Capture the cell that displays the provided text and extract its (X, Y) central coordinate. 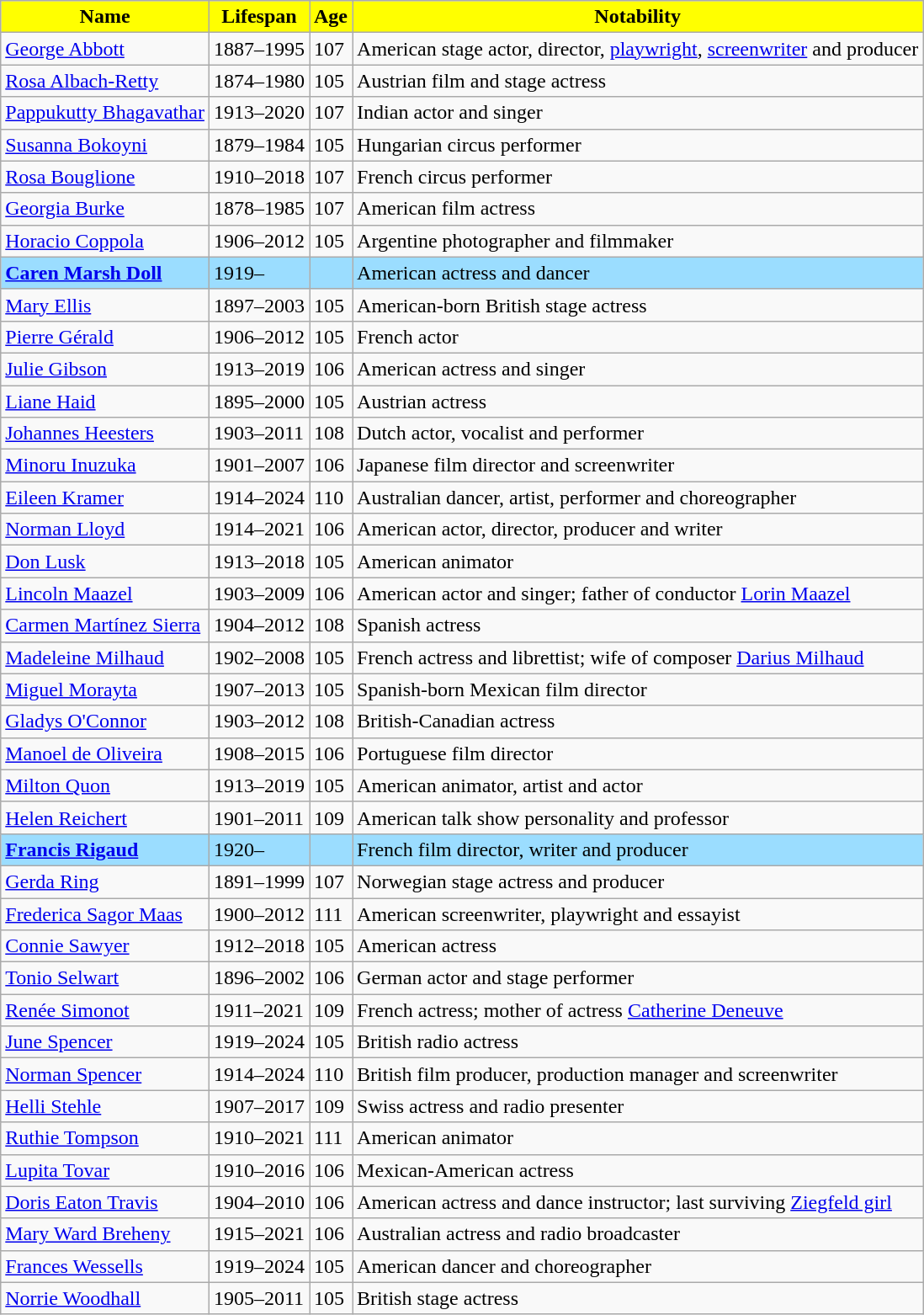
1904–2010 (259, 1202)
Lifespan (259, 17)
American screenwriter, playwright and essayist (638, 913)
Tonio Selwart (105, 978)
French actor (638, 337)
Miguel Morayta (105, 689)
Johannes Heesters (105, 434)
1911–2021 (259, 1010)
1913–2020 (259, 113)
1910–2016 (259, 1170)
1879–1984 (259, 145)
Eileen Kramer (105, 498)
George Abbott (105, 49)
1910–2021 (259, 1138)
Minoru Inuzuka (105, 466)
French actress; mother of actress Catherine Deneuve (638, 1010)
Australian dancer, artist, performer and choreographer (638, 498)
Frances Wessells (105, 1266)
American animator, artist and actor (638, 785)
1891–1999 (259, 881)
Frederica Sagor Maas (105, 913)
1907–2013 (259, 689)
Lincoln Maazel (105, 594)
1903–2012 (259, 721)
1903–2009 (259, 594)
Austrian film and stage actress (638, 81)
French circus performer (638, 177)
1895–2000 (259, 402)
British film producer, production manager and screenwriter (638, 1074)
Austrian actress (638, 402)
Norman Spencer (105, 1074)
Helli Stehle (105, 1106)
Norwegian stage actress and producer (638, 881)
1912–2018 (259, 946)
Helen Reichert (105, 817)
Dutch actor, vocalist and performer (638, 434)
Mexican-American actress (638, 1170)
1901–2007 (259, 466)
Name (105, 17)
Francis Rigaud (105, 849)
Indian actor and singer (638, 113)
Don Lusk (105, 562)
1897–2003 (259, 305)
Swiss actress and radio presenter (638, 1106)
American film actress (638, 209)
1919– (259, 273)
American actor, director, producer and writer (638, 530)
Pierre Gérald (105, 337)
Hungarian circus performer (638, 145)
1874–1980 (259, 81)
American-born British stage actress (638, 305)
Horacio Coppola (105, 241)
British-Canadian actress (638, 721)
Carmen Martínez Sierra (105, 626)
Liane Haid (105, 402)
Rosa Albach-Retty (105, 81)
1915–2021 (259, 1234)
Portuguese film director (638, 753)
Connie Sawyer (105, 946)
1910–2018 (259, 177)
American actress and singer (638, 369)
1878–1985 (259, 209)
Mary Ward Breheny (105, 1234)
Rosa Bouglione (105, 177)
1887–1995 (259, 49)
Norman Lloyd (105, 530)
Renée Simonot (105, 1010)
1904–2012 (259, 626)
1896–2002 (259, 978)
Milton Quon (105, 785)
Pappukutty Bhagavathar (105, 113)
Caren Marsh Doll (105, 273)
1900–2012 (259, 913)
Notability (638, 17)
1913–2018 (259, 562)
Norrie Woodhall (105, 1298)
June Spencer (105, 1042)
1907–2017 (259, 1106)
Lupita Tovar (105, 1170)
Japanese film director and screenwriter (638, 466)
American actress and dance instructor; last surviving Ziegfeld girl (638, 1202)
Age (332, 17)
Gladys O'Connor (105, 721)
American actress (638, 946)
1905–2011 (259, 1298)
British radio actress (638, 1042)
1908–2015 (259, 753)
Doris Eaton Travis (105, 1202)
1914–2021 (259, 530)
Argentine photographer and filmmaker (638, 241)
French film director, writer and producer (638, 849)
1902–2008 (259, 657)
American talk show personality and professor (638, 817)
Georgia Burke (105, 209)
Gerda Ring (105, 881)
Julie Gibson (105, 369)
Spanish actress (638, 626)
American actress and dancer (638, 273)
1903–2011 (259, 434)
1920– (259, 849)
German actor and stage performer (638, 978)
American stage actor, director, playwright, screenwriter and producer (638, 49)
Madeleine Milhaud (105, 657)
1901–2011 (259, 817)
Australian actress and radio broadcaster (638, 1234)
Manoel de Oliveira (105, 753)
British stage actress (638, 1298)
American actor and singer; father of conductor Lorin Maazel (638, 594)
American dancer and choreographer (638, 1266)
Ruthie Tompson (105, 1138)
Susanna Bokoyni (105, 145)
Spanish-born Mexican film director (638, 689)
French actress and librettist; wife of composer Darius Milhaud (638, 657)
Mary Ellis (105, 305)
